Search for the cell housing the specified text and yield its [x, y] center coordinate. 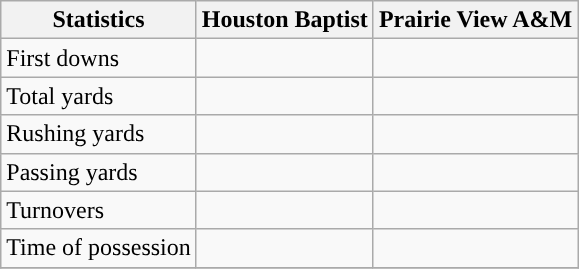
Prairie View A&M [475, 20]
First downs [99, 58]
Turnovers [99, 210]
Time of possession [99, 248]
Statistics [99, 20]
Houston Baptist [284, 20]
Passing yards [99, 172]
Total yards [99, 96]
Rushing yards [99, 134]
